Scan for the cell matching the given text and deliver its (X, Y) coordinate at center. 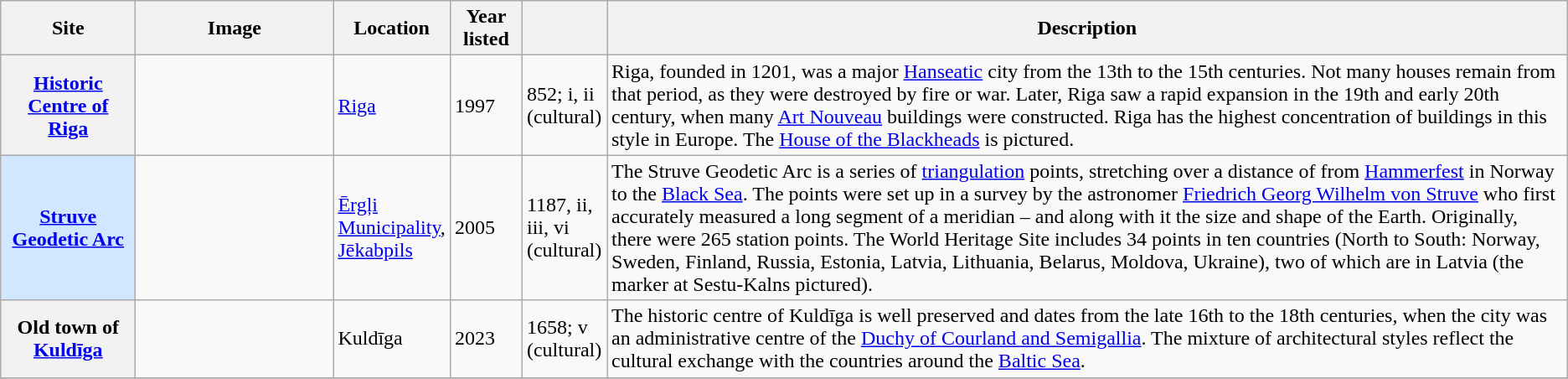
852; i, ii (cultural) (565, 106)
Struve Geodetic Arc (69, 228)
1997 (486, 106)
Description (1087, 29)
Location (392, 29)
1187, ii, iii, vi (cultural) (565, 228)
Riga (392, 106)
2023 (486, 339)
1658; v (cultural) (565, 339)
Site (69, 29)
Ērgļi Municipality, Jēkabpils (392, 228)
Historic Centre of Riga (69, 106)
Old town of Kuldīga (69, 339)
2005 (486, 228)
Year listed (486, 29)
Kuldīga (392, 339)
Image (235, 29)
